Return the (x, y) coordinate for the center point of the cell that contains the specified text.  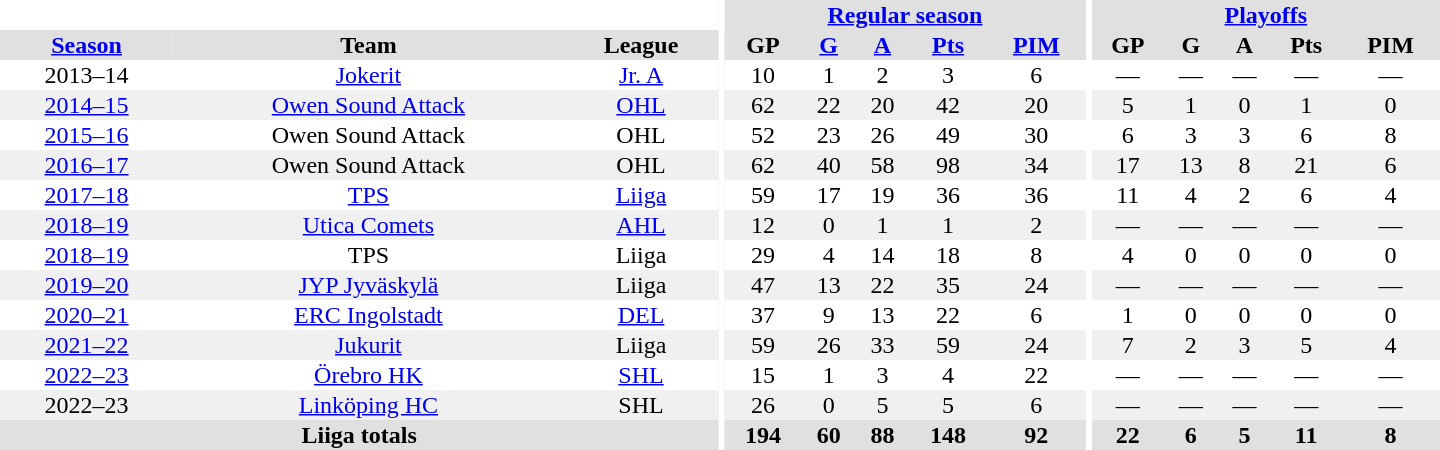
19 (883, 195)
Utica Comets (368, 225)
Season (86, 45)
37 (763, 315)
DEL (642, 315)
30 (1036, 135)
League (642, 45)
98 (948, 165)
Jokerit (368, 75)
35 (948, 285)
47 (763, 285)
92 (1036, 435)
34 (1036, 165)
14 (883, 255)
29 (763, 255)
40 (829, 165)
58 (883, 165)
AHL (642, 225)
148 (948, 435)
Team (368, 45)
7 (1128, 345)
52 (763, 135)
Linköping HC (368, 405)
2017–18 (86, 195)
15 (763, 375)
49 (948, 135)
2016–17 (86, 165)
ERC Ingolstadt (368, 315)
12 (763, 225)
2014–15 (86, 105)
18 (948, 255)
Jr. A (642, 75)
Örebro HK (368, 375)
2013–14 (86, 75)
23 (829, 135)
60 (829, 435)
21 (1306, 165)
Liiga totals (359, 435)
9 (829, 315)
2021–22 (86, 345)
2015–16 (86, 135)
42 (948, 105)
Regular season (904, 15)
Jukurit (368, 345)
Playoffs (1266, 15)
2019–20 (86, 285)
88 (883, 435)
2020–21 (86, 315)
JYP Jyväskylä (368, 285)
33 (883, 345)
10 (763, 75)
194 (763, 435)
